Scan for the cell matching the given text and deliver its [x, y] coordinate at center. 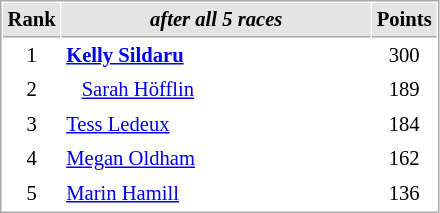
1 [32, 56]
Tess Ledeux [216, 124]
after all 5 races [216, 20]
189 [404, 90]
Rank [32, 20]
162 [404, 158]
300 [404, 56]
Sarah Höfflin [216, 90]
Points [404, 20]
Marin Hamill [216, 194]
2 [32, 90]
Kelly Sildaru [216, 56]
5 [32, 194]
Megan Oldham [216, 158]
136 [404, 194]
184 [404, 124]
4 [32, 158]
3 [32, 124]
